Determine the (X, Y) coordinate at the center of the cell enclosing the given text.  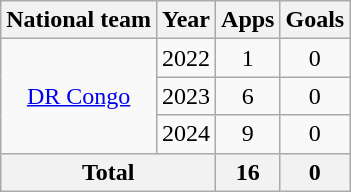
Apps (248, 20)
2024 (186, 134)
16 (248, 172)
1 (248, 58)
Goals (315, 20)
6 (248, 96)
9 (248, 134)
2023 (186, 96)
Year (186, 20)
2022 (186, 58)
DR Congo (79, 96)
Total (108, 172)
National team (79, 20)
